Identify which cell holds the provided text, then report its [X, Y] central coordinate. 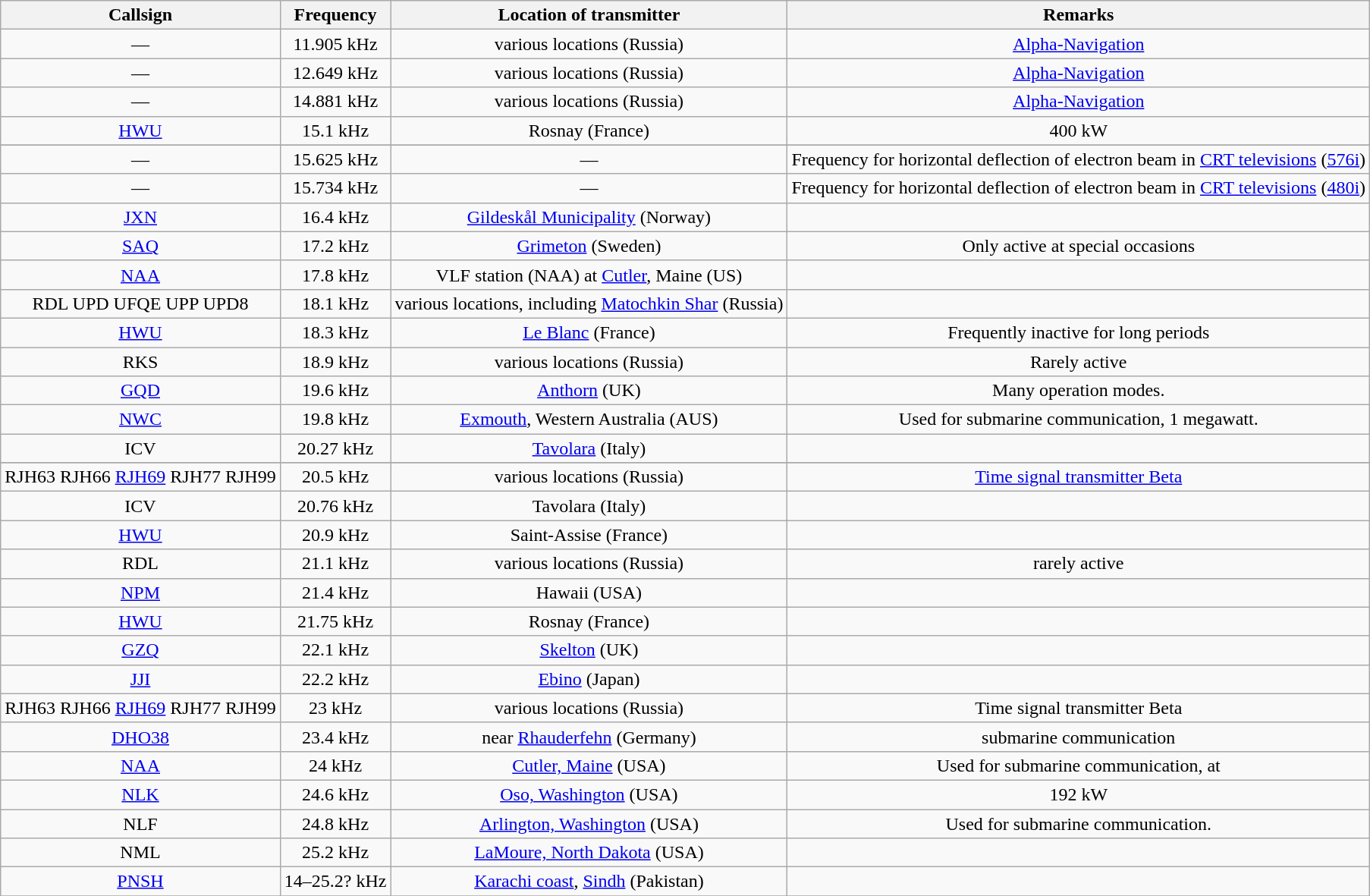
16.4 kHz [335, 217]
20.9 kHz [335, 535]
Le Blanc (France) [589, 332]
Many operation modes. [1079, 391]
Only active at special occasions [1079, 246]
Ebino (Japan) [589, 679]
15.734 kHz [335, 188]
19.6 kHz [335, 391]
VLF station (NAA) at Cutler, Maine (US) [589, 275]
submarine communication [1079, 737]
Frequency [335, 15]
Frequency for horizontal deflection of electron beam in CRT televisions (576i) [1079, 159]
Location of transmitter [589, 15]
20.27 kHz [335, 448]
Skelton (UK) [589, 650]
RKS [140, 362]
15.625 kHz [335, 159]
Used for submarine communication, at [1079, 766]
various locations, including Matochkin Shar (Russia) [589, 303]
14.881 kHz [335, 102]
22.1 kHz [335, 650]
18.9 kHz [335, 362]
Used for submarine communication, 1 megawatt. [1079, 420]
14–25.2? kHz [335, 882]
Arlington, Washington (USA) [589, 823]
18.1 kHz [335, 303]
Cutler, Maine (USA) [589, 766]
25.2 kHz [335, 853]
17.2 kHz [335, 246]
GQD [140, 391]
Karachi coast, Sindh (Pakistan) [589, 882]
GZQ [140, 650]
DHO38 [140, 737]
Oso, Washington (USA) [589, 794]
192 kW [1079, 794]
22.2 kHz [335, 679]
23.4 kHz [335, 737]
12.649 kHz [335, 73]
Used for submarine communication. [1079, 823]
near Rhauderfehn (Germany) [589, 737]
15.1 kHz [335, 130]
18.3 kHz [335, 332]
19.8 kHz [335, 420]
Frequency for horizontal deflection of electron beam in CRT televisions (480i) [1079, 188]
24 kHz [335, 766]
JXN [140, 217]
Remarks [1079, 15]
JJI [140, 679]
NPM [140, 593]
23 kHz [335, 708]
17.8 kHz [335, 275]
NLK [140, 794]
RDL UPD UFQE UPP UPD8 [140, 303]
SAQ [140, 246]
24.6 kHz [335, 794]
NLF [140, 823]
20.76 kHz [335, 506]
LaMoure, North Dakota (USA) [589, 853]
rarely active [1079, 564]
21.75 kHz [335, 621]
RDL [140, 564]
Exmouth, Western Australia (AUS) [589, 420]
Grimeton (Sweden) [589, 246]
24.8 kHz [335, 823]
Rarely active [1079, 362]
Hawaii (USA) [589, 593]
21.1 kHz [335, 564]
11.905 kHz [335, 44]
400 kW [1079, 130]
Anthorn (UK) [589, 391]
Gildeskål Municipality (Norway) [589, 217]
PNSH [140, 882]
20.5 kHz [335, 477]
21.4 kHz [335, 593]
Frequently inactive for long periods [1079, 332]
NWC [140, 420]
NML [140, 853]
Saint-Assise (France) [589, 535]
Callsign [140, 15]
